Search for the cell housing the specified text and yield its [x, y] center coordinate. 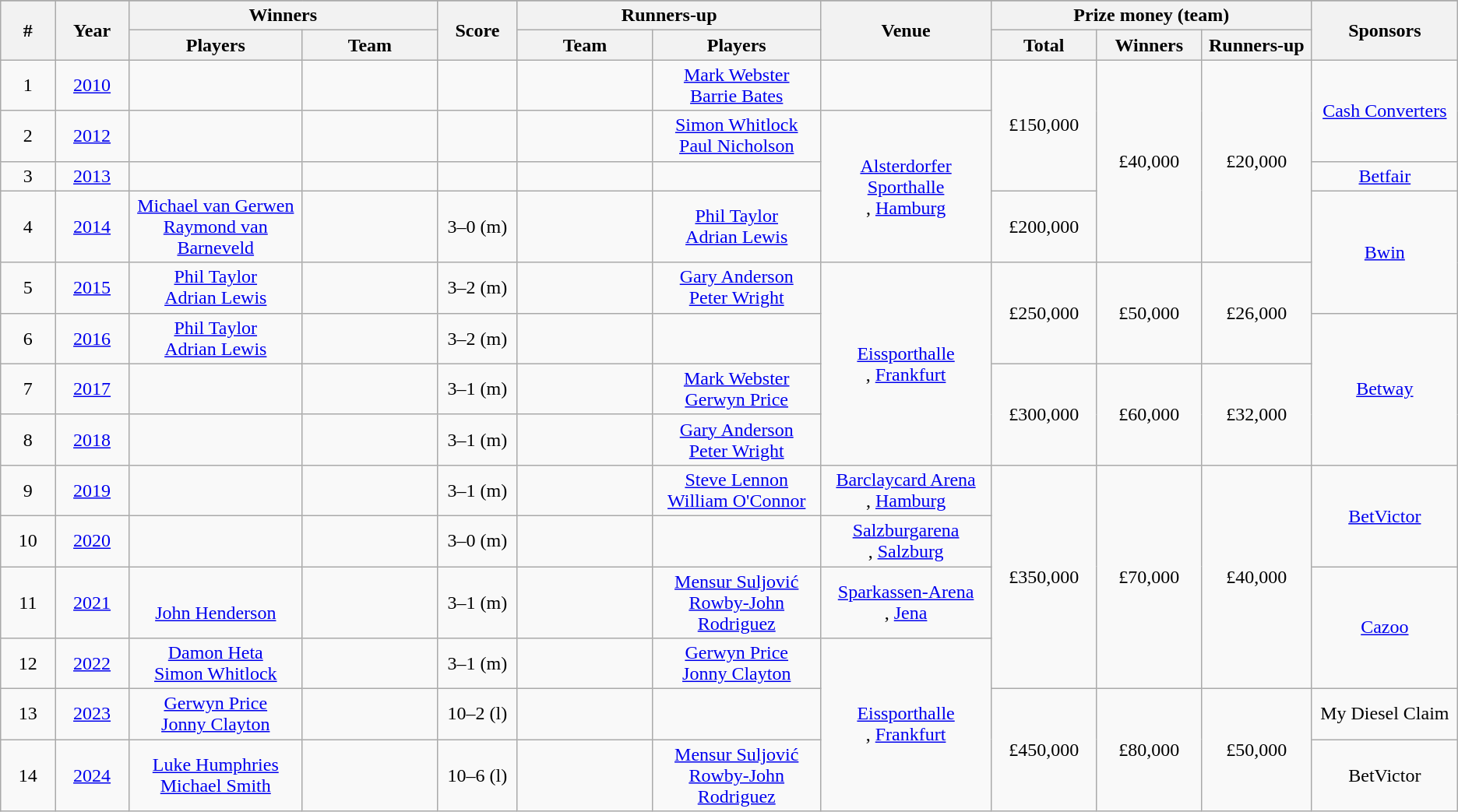
£26,000 [1256, 313]
Score [477, 30]
2014 [92, 227]
£300,000 [1044, 414]
2015 [92, 288]
2 [28, 135]
£80,000 [1149, 750]
£60,000 [1149, 414]
11 [28, 603]
2013 [92, 176]
£450,000 [1044, 750]
2023 [92, 715]
£70,000 [1149, 576]
£250,000 [1044, 313]
My Diesel Claim [1385, 715]
Michael van GerwenRaymond van Barneveld [215, 227]
2019 [92, 490]
1 [28, 86]
2016 [92, 338]
10–2 (l) [477, 715]
Simon WhitlockPaul Nicholson [737, 135]
Luke HumphriesMichael Smith [215, 775]
2012 [92, 135]
Mark WebsterGerwyn Price [737, 389]
14 [28, 775]
5 [28, 288]
Sponsors [1385, 30]
Year [92, 30]
Prize money (team) [1151, 16]
13 [28, 715]
Venue [906, 30]
Total [1044, 45]
2020 [92, 540]
£200,000 [1044, 227]
2024 [92, 775]
8 [28, 439]
2018 [92, 439]
3 [28, 176]
Cazoo [1385, 627]
10 [28, 540]
9 [28, 490]
Mark WebsterBarrie Bates [737, 86]
Steve LennonWilliam O'Connor [737, 490]
# [28, 30]
£32,000 [1256, 414]
Betway [1385, 389]
£150,000 [1044, 125]
2010 [92, 86]
Salzburgarena, Salzburg [906, 540]
Betfair [1385, 176]
Bwin [1385, 252]
6 [28, 338]
12 [28, 663]
Damon HetaSimon Whitlock [215, 663]
2017 [92, 389]
Sparkassen-Arena, Jena [906, 603]
2021 [92, 603]
£20,000 [1256, 161]
Alsterdorfer Sporthalle, Hamburg [906, 187]
John Henderson [215, 603]
2022 [92, 663]
10–6 (l) [477, 775]
Barclaycard Arena, Hamburg [906, 490]
4 [28, 227]
Cash Converters [1385, 111]
7 [28, 389]
£350,000 [1044, 576]
